Determine the [X, Y] coordinate at the center of the cell enclosing the given text.  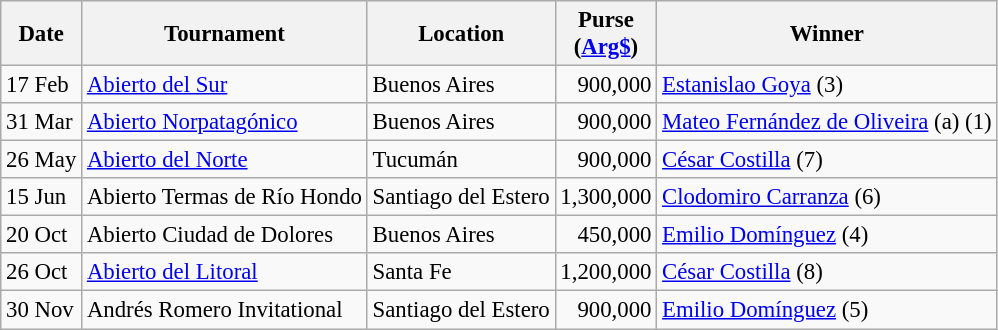
450,000 [606, 235]
Abierto Ciudad de Dolores [225, 235]
1,300,000 [606, 197]
Santa Fe [461, 273]
Clodomiro Carranza (6) [827, 197]
Andrés Romero Invitational [225, 310]
Emilio Domínguez (5) [827, 310]
Winner [827, 34]
Emilio Domínguez (4) [827, 235]
Abierto Norpatagónico [225, 122]
Abierto del Litoral [225, 273]
César Costilla (8) [827, 273]
Purse(Arg$) [606, 34]
26 May [42, 160]
Mateo Fernández de Oliveira (a) (1) [827, 122]
Date [42, 34]
Abierto del Norte [225, 160]
Location [461, 34]
Tucumán [461, 160]
Abierto Termas de Río Hondo [225, 197]
1,200,000 [606, 273]
30 Nov [42, 310]
31 Mar [42, 122]
15 Jun [42, 197]
Estanislao Goya (3) [827, 85]
Abierto del Sur [225, 85]
César Costilla (7) [827, 160]
26 Oct [42, 273]
20 Oct [42, 235]
Tournament [225, 34]
17 Feb [42, 85]
